Capture the cell that displays the provided text and extract its (x, y) central coordinate. 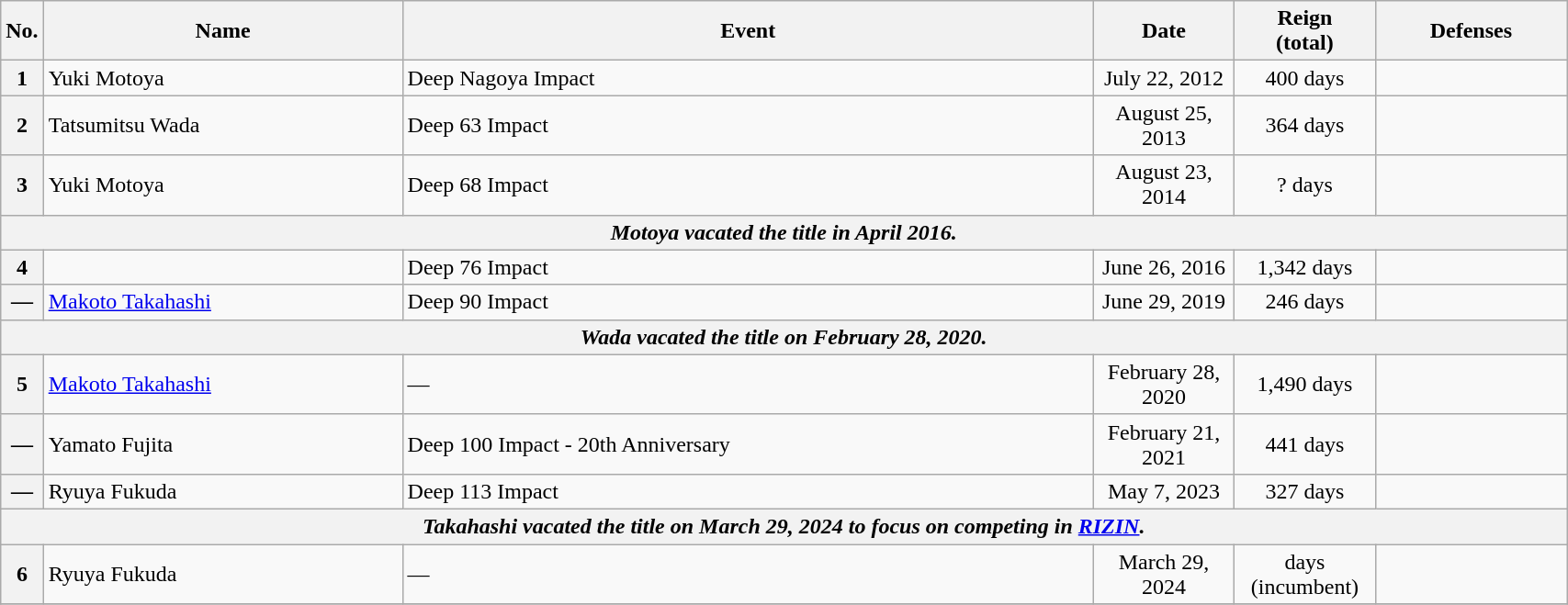
327 days (1304, 491)
Date (1163, 31)
3 (22, 185)
Motoya vacated the title in April 2016. (784, 232)
July 22, 2012 (1163, 78)
? days (1304, 185)
Name (222, 31)
Deep 100 Impact - 20th Anniversary (748, 444)
5 (22, 384)
August 23, 2014 (1163, 185)
May 7, 2023 (1163, 491)
364 days (1304, 125)
Deep 113 Impact (748, 491)
Deep 63 Impact (748, 125)
March 29, 2024 (1163, 573)
June 29, 2019 (1163, 302)
February 28, 2020 (1163, 384)
Tatsumitsu Wada (222, 125)
1,490 days (1304, 384)
246 days (1304, 302)
1,342 days (1304, 267)
1 (22, 78)
4 (22, 267)
2 (22, 125)
Wada vacated the title on February 28, 2020. (784, 337)
Deep Nagoya Impact (748, 78)
Defenses (1471, 31)
Event (748, 31)
6 (22, 573)
441 days (1304, 444)
February 21, 2021 (1163, 444)
Reign(total) (1304, 31)
Yamato Fujita (222, 444)
Deep 68 Impact (748, 185)
August 25, 2013 (1163, 125)
Deep 90 Impact (748, 302)
400 days (1304, 78)
No. (22, 31)
Deep 76 Impact (748, 267)
days(incumbent) (1304, 573)
Takahashi vacated the title on March 29, 2024 to focus on competing in RIZIN. (784, 526)
June 26, 2016 (1163, 267)
